Detect which cell encompasses the target text, then output its (x, y) center coordinate. 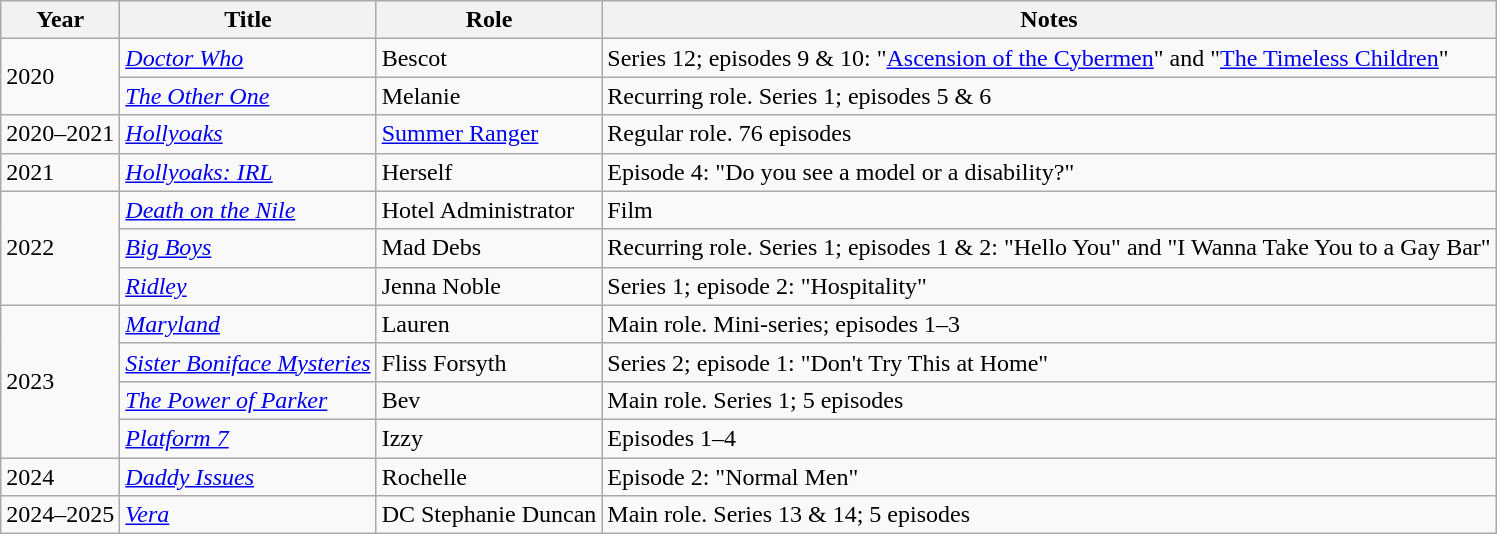
Doctor Who (248, 58)
Bescot (489, 58)
Death on the Nile (248, 210)
Hollyoaks: IRL (248, 172)
2024–2025 (60, 515)
Episode 2: "Normal Men" (1049, 477)
Hotel Administrator (489, 210)
Lauren (489, 324)
Big Boys (248, 248)
Film (1049, 210)
The Power of Parker (248, 400)
2021 (60, 172)
Year (60, 20)
Ridley (248, 286)
Role (489, 20)
Sister Boniface Mysteries (248, 362)
Regular role. 76 episodes (1049, 134)
Vera (248, 515)
DC Stephanie Duncan (489, 515)
Daddy Issues (248, 477)
Summer Ranger (489, 134)
Recurring role. Series 1; episodes 1 & 2: "Hello You" and "I Wanna Take You to a Gay Bar" (1049, 248)
Notes (1049, 20)
Main role. Mini-series; episodes 1–3 (1049, 324)
Main role. Series 13 & 14; 5 episodes (1049, 515)
Recurring role. Series 1; episodes 5 & 6 (1049, 96)
2020 (60, 77)
Fliss Forsyth (489, 362)
Herself (489, 172)
2023 (60, 381)
Main role. Series 1; 5 episodes (1049, 400)
Melanie (489, 96)
2024 (60, 477)
Maryland (248, 324)
Rochelle (489, 477)
Hollyoaks (248, 134)
Episodes 1–4 (1049, 438)
Series 1; episode 2: "Hospitality" (1049, 286)
Mad Debs (489, 248)
Episode 4: "Do you see a model or a disability?" (1049, 172)
2022 (60, 248)
The Other One (248, 96)
Series 2; episode 1: "Don't Try This at Home" (1049, 362)
Title (248, 20)
Series 12; episodes 9 & 10: "Ascension of the Cybermen" and "The Timeless Children" (1049, 58)
2020–2021 (60, 134)
Izzy (489, 438)
Platform 7 (248, 438)
Bev (489, 400)
Jenna Noble (489, 286)
